Return [X, Y] of the center of cell containing provided text 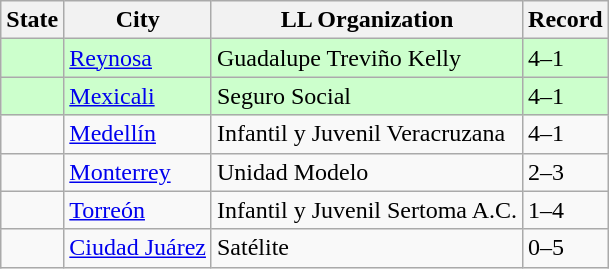
Unidad Modelo [366, 172]
City [138, 20]
State [32, 20]
LL Organization [366, 20]
Torreón [138, 210]
Infantil y Juvenil Sertoma A.C. [366, 210]
Seguro Social [366, 96]
Record [566, 20]
Medellín [138, 134]
Satélite [366, 248]
Mexicali [138, 96]
Monterrey [138, 172]
0–5 [566, 248]
Reynosa [138, 58]
Guadalupe Treviño Kelly [366, 58]
Ciudad Juárez [138, 248]
2–3 [566, 172]
Infantil y Juvenil Veracruzana [366, 134]
1–4 [566, 210]
